Extract the (X, Y) coordinate from the center of the cell holding the provided text.  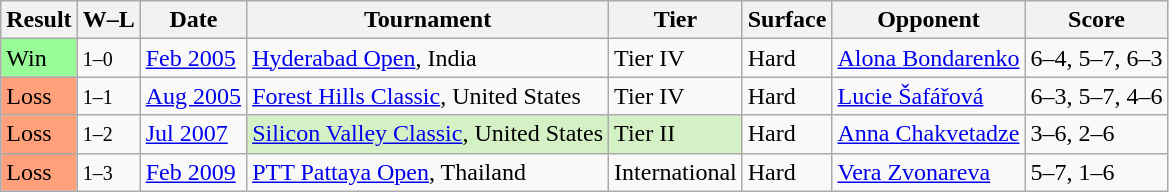
Tier II (676, 134)
Result (39, 20)
5–7, 1–6 (1096, 172)
Lucie Šafářová (928, 96)
6–3, 5–7, 4–6 (1096, 96)
1–3 (108, 172)
Feb 2009 (193, 172)
1–1 (108, 96)
Opponent (928, 20)
Aug 2005 (193, 96)
Silicon Valley Classic, United States (428, 134)
PTT Pattaya Open, Thailand (428, 172)
1–2 (108, 134)
Surface (787, 20)
1–0 (108, 58)
W–L (108, 20)
Score (1096, 20)
Alona Bondarenko (928, 58)
Forest Hills Classic, United States (428, 96)
Hyderabad Open, India (428, 58)
Jul 2007 (193, 134)
Feb 2005 (193, 58)
Tier (676, 20)
Date (193, 20)
6–4, 5–7, 6–3 (1096, 58)
Tournament (428, 20)
Anna Chakvetadze (928, 134)
3–6, 2–6 (1096, 134)
Vera Zvonareva (928, 172)
Win (39, 58)
International (676, 172)
